Identify which cell holds the provided text, then report its [x, y] central coordinate. 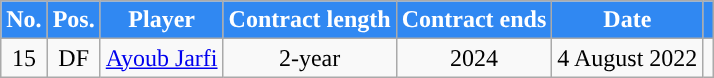
Contract ends [474, 20]
Player [162, 20]
2024 [474, 58]
15 [24, 58]
Pos. [74, 20]
2-year [310, 58]
Date [628, 20]
Ayoub Jarfi [162, 58]
Contract length [310, 20]
DF [74, 58]
4 August 2022 [628, 58]
No. [24, 20]
